Identify which cell holds the provided text, then report its (X, Y) central coordinate. 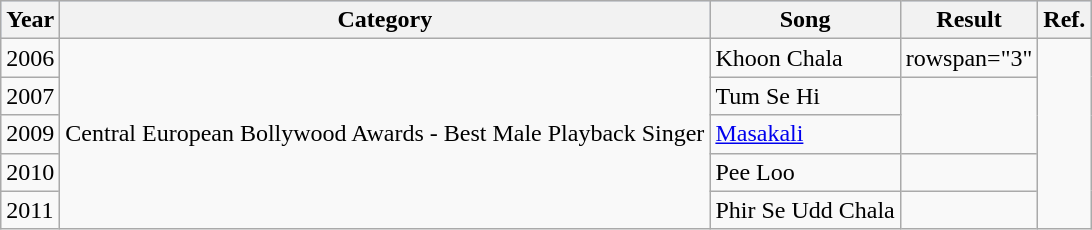
Khoon Chala (805, 58)
2011 (30, 210)
2007 (30, 96)
rowspan="3" (969, 58)
Ref. (1064, 20)
Phir Se Udd Chala (805, 210)
2006 (30, 58)
Song (805, 20)
Year (30, 20)
Category (385, 20)
Result (969, 20)
Pee Loo (805, 172)
2010 (30, 172)
Tum Se Hi (805, 96)
Masakali (805, 134)
2009 (30, 134)
Central European Bollywood Awards - Best Male Playback Singer (385, 134)
